Output the [X, Y] coordinate of the center of the cell containing the given text.  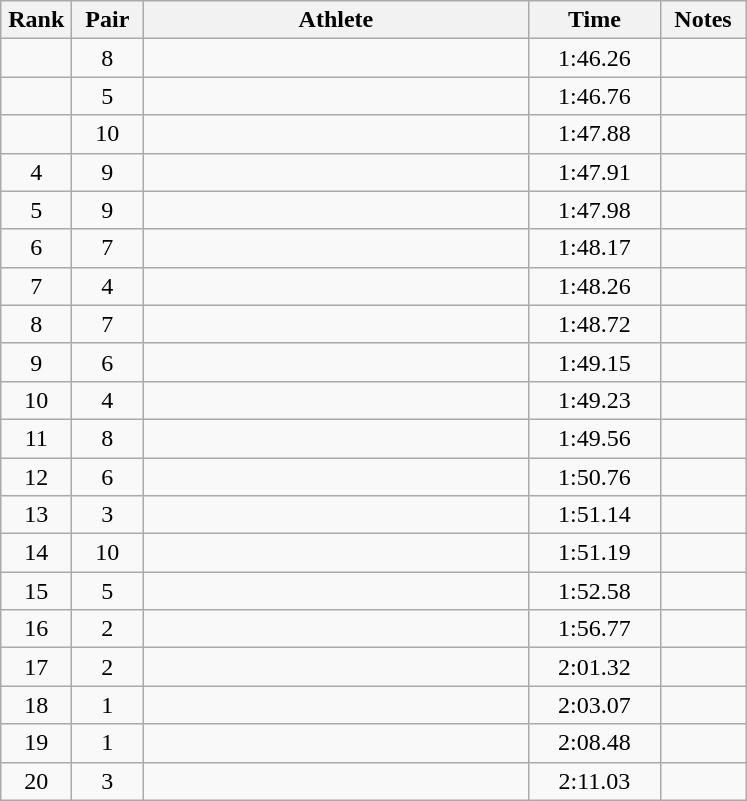
1:47.98 [594, 210]
Athlete [336, 20]
1:46.76 [594, 96]
2:03.07 [594, 705]
11 [36, 438]
18 [36, 705]
1:48.26 [594, 286]
2:11.03 [594, 781]
Pair [108, 20]
Rank [36, 20]
1:47.91 [594, 172]
1:50.76 [594, 477]
15 [36, 591]
2:01.32 [594, 667]
1:47.88 [594, 134]
1:46.26 [594, 58]
1:51.14 [594, 515]
17 [36, 667]
1:49.15 [594, 362]
1:52.58 [594, 591]
19 [36, 743]
1:48.72 [594, 324]
13 [36, 515]
14 [36, 553]
Notes [703, 20]
20 [36, 781]
1:49.23 [594, 400]
1:56.77 [594, 629]
16 [36, 629]
12 [36, 477]
1:51.19 [594, 553]
Time [594, 20]
1:49.56 [594, 438]
2:08.48 [594, 743]
1:48.17 [594, 248]
